Detect which cell encompasses the target text, then output its [X, Y] center coordinate. 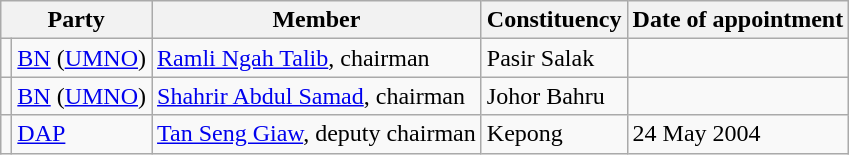
Shahrir Abdul Samad, chairman [317, 96]
Constituency [554, 20]
Party [76, 20]
24 May 2004 [738, 134]
Date of appointment [738, 20]
Kepong [554, 134]
Tan Seng Giaw, deputy chairman [317, 134]
Member [317, 20]
DAP [82, 134]
Ramli Ngah Talib, chairman [317, 58]
Johor Bahru [554, 96]
Pasir Salak [554, 58]
